Pinpoint the cell where the given text exists, returning its (X, Y) midpoint coordinate. 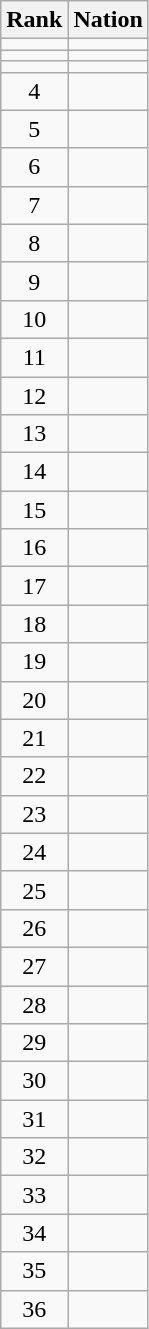
9 (34, 281)
29 (34, 1043)
21 (34, 738)
25 (34, 890)
17 (34, 586)
6 (34, 167)
10 (34, 319)
33 (34, 1195)
20 (34, 700)
4 (34, 91)
16 (34, 548)
28 (34, 1005)
15 (34, 510)
23 (34, 814)
26 (34, 928)
7 (34, 205)
22 (34, 776)
Nation (108, 20)
18 (34, 624)
36 (34, 1309)
13 (34, 434)
11 (34, 357)
31 (34, 1119)
34 (34, 1233)
35 (34, 1271)
30 (34, 1081)
Rank (34, 20)
32 (34, 1157)
8 (34, 243)
19 (34, 662)
14 (34, 472)
27 (34, 966)
24 (34, 852)
12 (34, 395)
5 (34, 129)
